For the text-containing cell, return its midpoint in (X, Y) coordinate format. 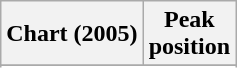
Peakposition (189, 34)
Chart (2005) (72, 34)
